Return the (x, y) coordinate for the center point of the cell that contains the specified text.  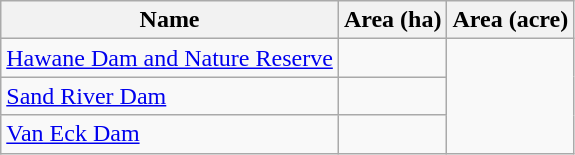
Hawane Dam and Nature Reserve (170, 58)
Area (acre) (510, 20)
Sand River Dam (170, 96)
Area (ha) (392, 20)
Name (170, 20)
Van Eck Dam (170, 134)
